Output the (X, Y) coordinate of the center of the cell containing the given text.  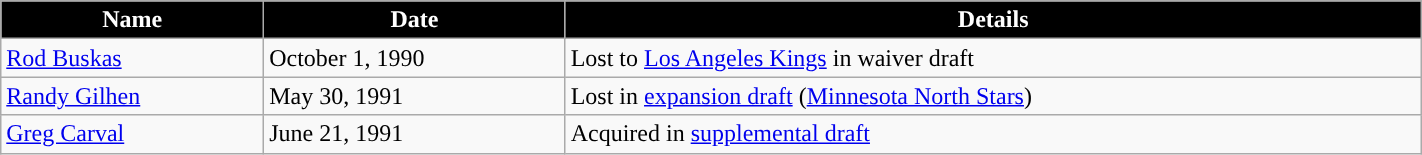
October 1, 1990 (415, 58)
Details (993, 20)
Greg Carval (132, 134)
May 30, 1991 (415, 96)
Date (415, 20)
Lost to Los Angeles Kings in waiver draft (993, 58)
Name (132, 20)
Randy Gilhen (132, 96)
Rod Buskas (132, 58)
Lost in expansion draft (Minnesota North Stars) (993, 96)
Acquired in supplemental draft (993, 134)
June 21, 1991 (415, 134)
